Search for the cell housing the specified text and yield its (X, Y) center coordinate. 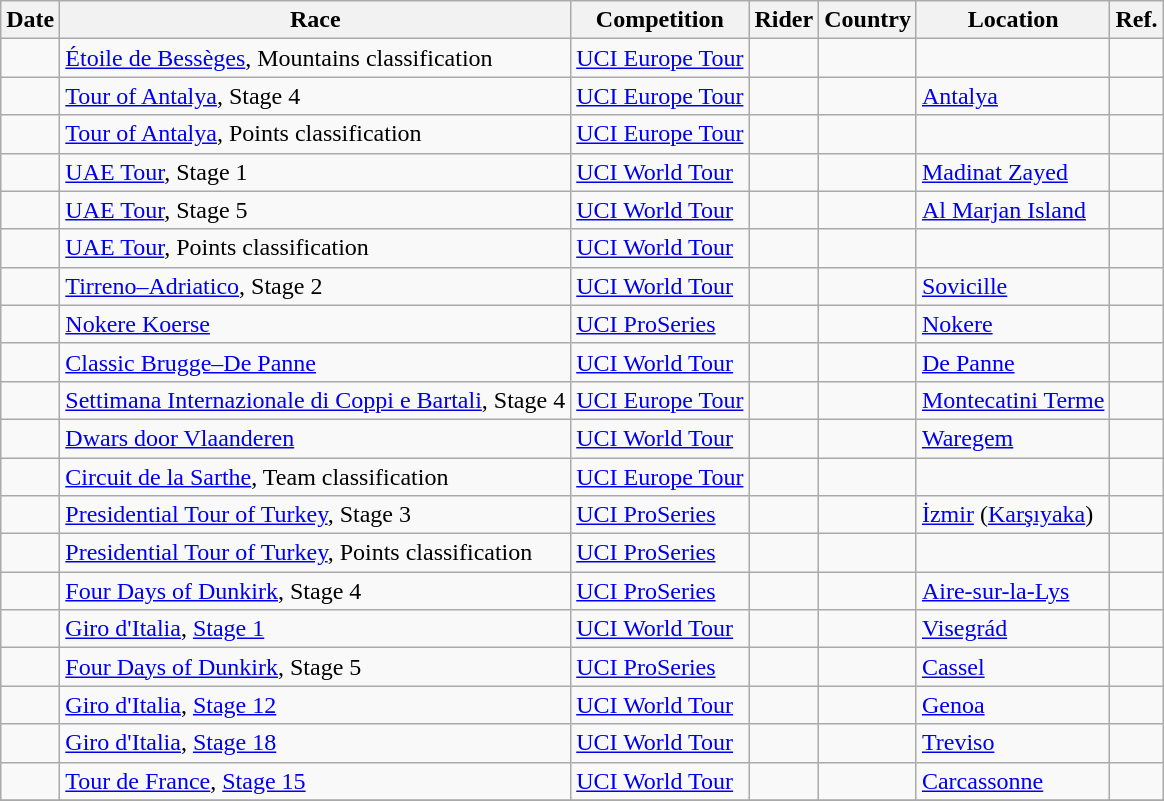
Location (1013, 20)
Treviso (1013, 743)
Giro d'Italia, Stage 1 (316, 629)
UAE Tour, Points classification (316, 248)
Antalya (1013, 96)
Nokere Koerse (316, 324)
Tirreno–Adriatico, Stage 2 (316, 286)
Tour de France, Stage 15 (316, 781)
Four Days of Dunkirk, Stage 5 (316, 667)
De Panne (1013, 362)
Tour of Antalya, Stage 4 (316, 96)
Genoa (1013, 705)
Date (30, 20)
Presidential Tour of Turkey, Stage 3 (316, 515)
Country (868, 20)
Waregem (1013, 438)
Sovicille (1013, 286)
İzmir (Karşıyaka) (1013, 515)
Étoile de Bessèges, Mountains classification (316, 58)
Carcassonne (1013, 781)
Competition (660, 20)
Al Marjan Island (1013, 210)
Presidential Tour of Turkey, Points classification (316, 553)
Race (316, 20)
UAE Tour, Stage 1 (316, 172)
Visegrád (1013, 629)
Giro d'Italia, Stage 12 (316, 705)
Dwars door Vlaanderen (316, 438)
Madinat Zayed (1013, 172)
Four Days of Dunkirk, Stage 4 (316, 591)
Aire-sur-la-Lys (1013, 591)
Giro d'Italia, Stage 18 (316, 743)
Settimana Internazionale di Coppi e Bartali, Stage 4 (316, 400)
Cassel (1013, 667)
Rider (784, 20)
Tour of Antalya, Points classification (316, 134)
Classic Brugge–De Panne (316, 362)
Montecatini Terme (1013, 400)
Circuit de la Sarthe, Team classification (316, 477)
Ref. (1136, 20)
UAE Tour, Stage 5 (316, 210)
Nokere (1013, 324)
